Provide the (x, y) coordinate of the cell's center where the given text is located.  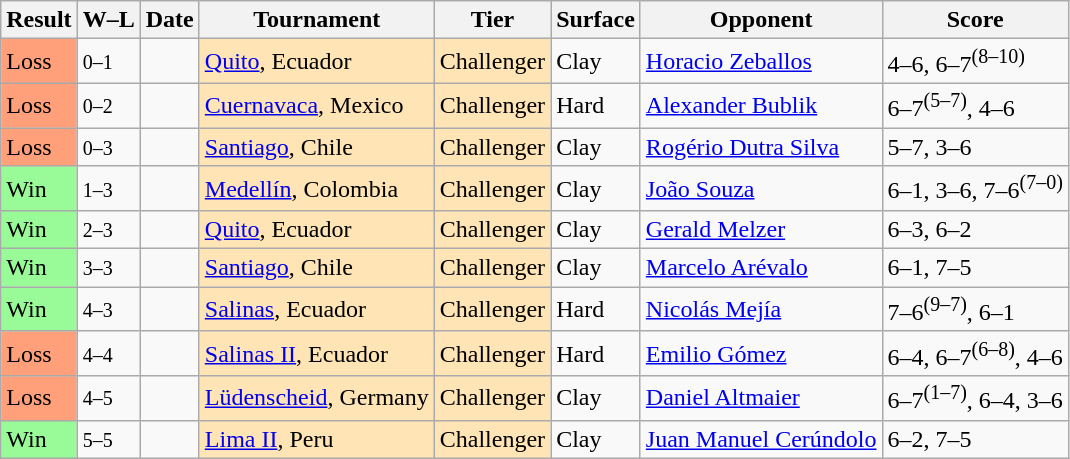
Tier (492, 20)
6–4, 6–7(6–8), 4–6 (975, 354)
5–5 (108, 439)
Nicolás Mejía (761, 310)
0–3 (108, 147)
Tournament (316, 20)
W–L (108, 20)
Alexander Bublik (761, 106)
6–1, 3–6, 7–6(7–0) (975, 188)
3–3 (108, 268)
6–7(5–7), 4–6 (975, 106)
Marcelo Arévalo (761, 268)
João Souza (761, 188)
7–6(9–7), 6–1 (975, 310)
6–1, 7–5 (975, 268)
Date (170, 20)
Juan Manuel Cerúndolo (761, 439)
Score (975, 20)
Opponent (761, 20)
Lüdenscheid, Germany (316, 398)
Horacio Zeballos (761, 62)
0–2 (108, 106)
4–3 (108, 310)
4–5 (108, 398)
Cuernavaca, Mexico (316, 106)
Emilio Gómez (761, 354)
Lima II, Peru (316, 439)
1–3 (108, 188)
6–2, 7–5 (975, 439)
Gerald Melzer (761, 230)
0–1 (108, 62)
2–3 (108, 230)
5–7, 3–6 (975, 147)
Daniel Altmaier (761, 398)
Medellín, Colombia (316, 188)
Salinas II, Ecuador (316, 354)
4–4 (108, 354)
6–3, 6–2 (975, 230)
Surface (596, 20)
4–6, 6–7(8–10) (975, 62)
6–7(1–7), 6–4, 3–6 (975, 398)
Result (39, 20)
Rogério Dutra Silva (761, 147)
Salinas, Ecuador (316, 310)
